Capture the cell that displays the provided text and extract its (x, y) central coordinate. 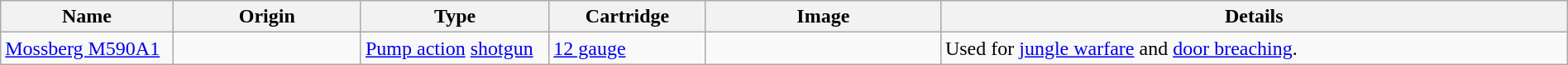
Image (823, 17)
Details (1254, 17)
Used for jungle warfare and door breaching. (1254, 48)
Origin (266, 17)
12 gauge (627, 48)
Pump action shotgun (455, 48)
Name (87, 17)
Type (455, 17)
Cartridge (627, 17)
Mossberg M590A1 (87, 48)
